Provide the (x, y) coordinate of the cell's center where the given text is located.  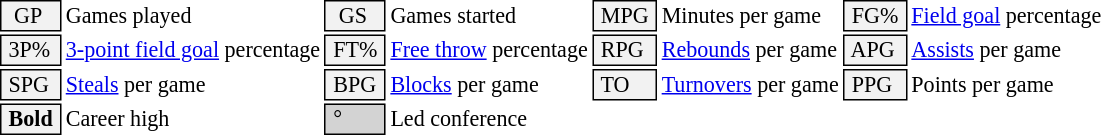
Minutes per game (750, 16)
PPG (875, 85)
3-point field goal percentage (192, 50)
GS (356, 16)
Rebounds per game (750, 50)
APG (875, 50)
GP (30, 16)
Games played (192, 16)
Blocks per game (489, 85)
Free throw percentage (489, 50)
RPG (624, 50)
Steals per game (192, 85)
MPG (624, 16)
BPG (356, 85)
TO (624, 85)
Turnovers per game (750, 85)
Games started (489, 16)
FT% (356, 50)
3P% (30, 50)
FG% (875, 16)
SPG (30, 85)
